Output the (x, y) coordinate of the center of the cell containing the given text.  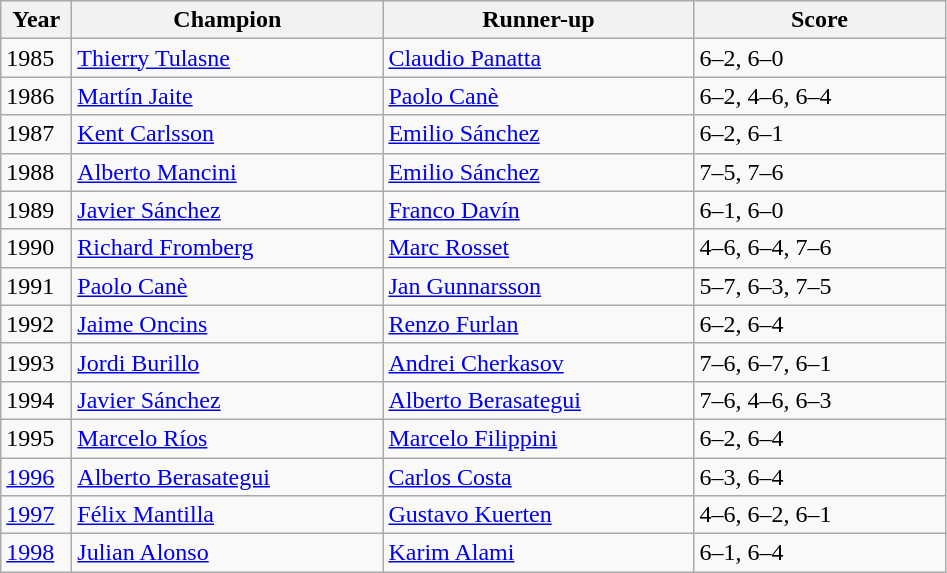
7–6, 6–7, 6–1 (820, 362)
Year (36, 20)
1989 (36, 210)
6–1, 6–0 (820, 210)
Félix Mantilla (228, 515)
Jordi Burillo (228, 362)
1998 (36, 553)
6–3, 6–4 (820, 477)
1988 (36, 172)
Alberto Mancini (228, 172)
Claudio Panatta (538, 58)
Franco Davín (538, 210)
Richard Fromberg (228, 248)
Martín Jaite (228, 96)
Kent Carlsson (228, 134)
Karim Alami (538, 553)
Marcelo Ríos (228, 438)
1996 (36, 477)
1987 (36, 134)
1993 (36, 362)
1997 (36, 515)
6–2, 6–0 (820, 58)
Champion (228, 20)
7–5, 7–6 (820, 172)
Andrei Cherkasov (538, 362)
6–1, 6–4 (820, 553)
1992 (36, 324)
1985 (36, 58)
1991 (36, 286)
Jaime Oncins (228, 324)
1995 (36, 438)
Julian Alonso (228, 553)
5–7, 6–3, 7–5 (820, 286)
1990 (36, 248)
1994 (36, 400)
6–2, 6–1 (820, 134)
7–6, 4–6, 6–3 (820, 400)
Marc Rosset (538, 248)
Runner-up (538, 20)
Renzo Furlan (538, 324)
Marcelo Filippini (538, 438)
6–2, 4–6, 6–4 (820, 96)
Thierry Tulasne (228, 58)
4–6, 6–4, 7–6 (820, 248)
Jan Gunnarsson (538, 286)
Carlos Costa (538, 477)
1986 (36, 96)
Score (820, 20)
Gustavo Kuerten (538, 515)
4–6, 6–2, 6–1 (820, 515)
